From the cell containing the given text, extract its center point as [X, Y] coordinate. 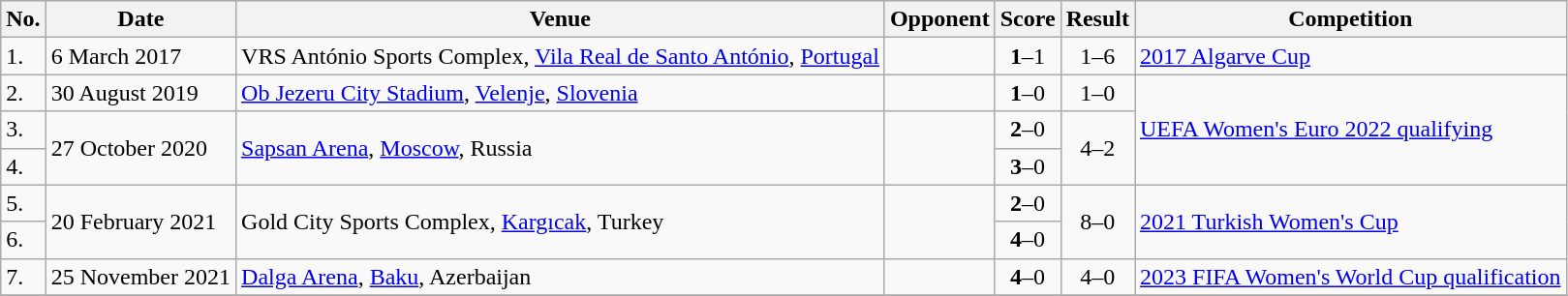
Date [140, 19]
Venue [561, 19]
Ob Jezeru City Stadium, Velenje, Slovenia [561, 93]
30 August 2019 [140, 93]
Result [1097, 19]
UEFA Women's Euro 2022 qualifying [1351, 130]
1–1 [1028, 56]
Gold City Sports Complex, Kargıcak, Turkey [561, 222]
25 November 2021 [140, 277]
4. [23, 166]
Sapsan Arena, Moscow, Russia [561, 148]
7. [23, 277]
6 March 2017 [140, 56]
4–2 [1097, 148]
VRS António Sports Complex, Vila Real de Santo António, Portugal [561, 56]
No. [23, 19]
Competition [1351, 19]
2023 FIFA Women's World Cup qualification [1351, 277]
2017 Algarve Cup [1351, 56]
27 October 2020 [140, 148]
20 February 2021 [140, 222]
6. [23, 240]
Dalga Arena, Baku, Azerbaijan [561, 277]
3–0 [1028, 166]
2021 Turkish Women's Cup [1351, 222]
Score [1028, 19]
1. [23, 56]
3. [23, 130]
2. [23, 93]
1–6 [1097, 56]
8–0 [1097, 222]
5. [23, 203]
Opponent [939, 19]
